Capture the cell that displays the provided text and extract its (X, Y) central coordinate. 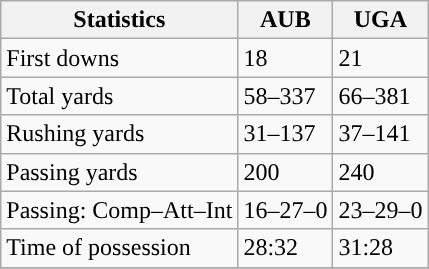
Total yards (120, 96)
66–381 (380, 96)
18 (286, 58)
200 (286, 172)
UGA (380, 20)
23–29–0 (380, 210)
21 (380, 58)
16–27–0 (286, 210)
Passing yards (120, 172)
28:32 (286, 248)
240 (380, 172)
First downs (120, 58)
37–141 (380, 134)
31–137 (286, 134)
31:28 (380, 248)
Passing: Comp–Att–Int (120, 210)
58–337 (286, 96)
Time of possession (120, 248)
AUB (286, 20)
Rushing yards (120, 134)
Statistics (120, 20)
